Pinpoint the cell where the given text exists, returning its [x, y] midpoint coordinate. 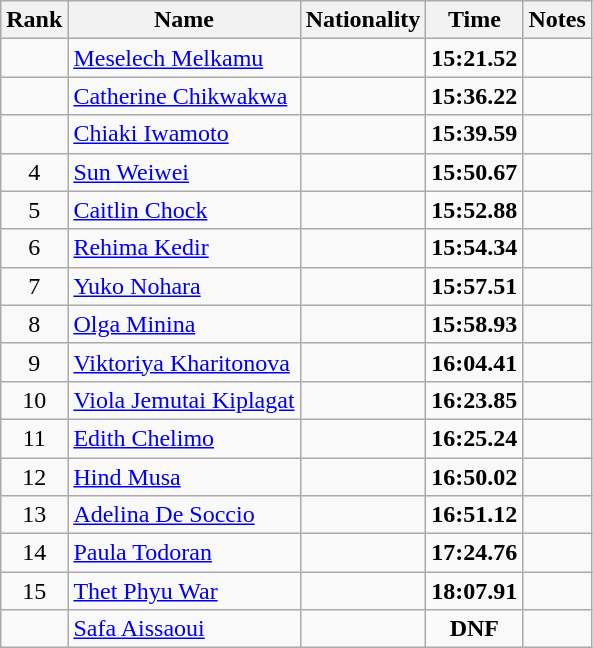
16:51.12 [474, 515]
Rank [34, 20]
Edith Chelimo [184, 438]
Nationality [363, 20]
18:07.91 [474, 591]
Rehima Kedir [184, 248]
15:21.52 [474, 58]
12 [34, 477]
8 [34, 324]
13 [34, 515]
15:50.67 [474, 172]
7 [34, 286]
15:52.88 [474, 210]
Meselech Melkamu [184, 58]
Viola Jemutai Kiplagat [184, 400]
4 [34, 172]
Safa Aissaoui [184, 629]
Notes [557, 20]
Yuko Nohara [184, 286]
Thet Phyu War [184, 591]
Chiaki Iwamoto [184, 134]
Paula Todoran [184, 553]
15 [34, 591]
16:04.41 [474, 362]
Adelina De Soccio [184, 515]
11 [34, 438]
14 [34, 553]
15:57.51 [474, 286]
5 [34, 210]
Olga Minina [184, 324]
Caitlin Chock [184, 210]
16:23.85 [474, 400]
Time [474, 20]
10 [34, 400]
6 [34, 248]
9 [34, 362]
Catherine Chikwakwa [184, 96]
16:50.02 [474, 477]
15:58.93 [474, 324]
15:39.59 [474, 134]
16:25.24 [474, 438]
Name [184, 20]
Sun Weiwei [184, 172]
Viktoriya Kharitonova [184, 362]
17:24.76 [474, 553]
15:36.22 [474, 96]
Hind Musa [184, 477]
DNF [474, 629]
15:54.34 [474, 248]
